Detect which cell encompasses the target text, then output its (X, Y) center coordinate. 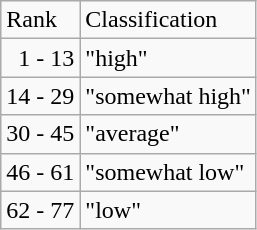
"high" (168, 58)
Rank (40, 20)
30 - 45 (40, 134)
14 - 29 (40, 96)
"somewhat low" (168, 172)
62 - 77 (40, 210)
Classification (168, 20)
"low" (168, 210)
"somewhat high" (168, 96)
1 - 13 (40, 58)
"average" (168, 134)
46 - 61 (40, 172)
